Provide the [X, Y] coordinate of the cell's center where the given text is located.  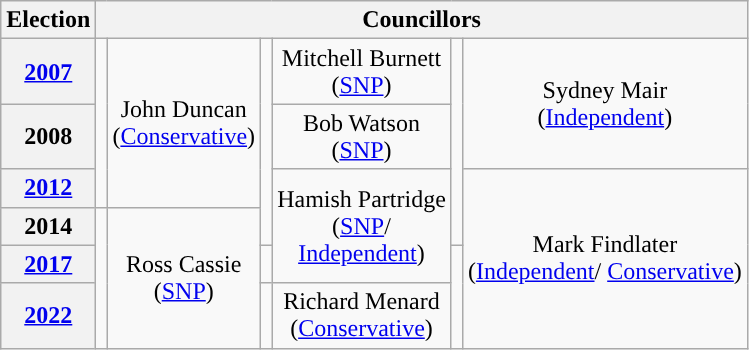
2017 [48, 264]
Mark Findlater(Independent/ Conservative) [604, 258]
Hamish Partridge(SNP/Independent) [362, 226]
John Duncan(Conservative) [184, 123]
Bob Watson(SNP) [362, 136]
2008 [48, 136]
2022 [48, 316]
Mitchell Burnett(SNP) [362, 72]
Ross Cassie(SNP) [184, 278]
Sydney Mair(Independent) [604, 104]
Councillors [422, 20]
2007 [48, 72]
Richard Menard(Conservative) [362, 316]
2012 [48, 188]
Election [48, 20]
2014 [48, 226]
